Determine the [x, y] coordinate at the center of the cell enclosing the given text.  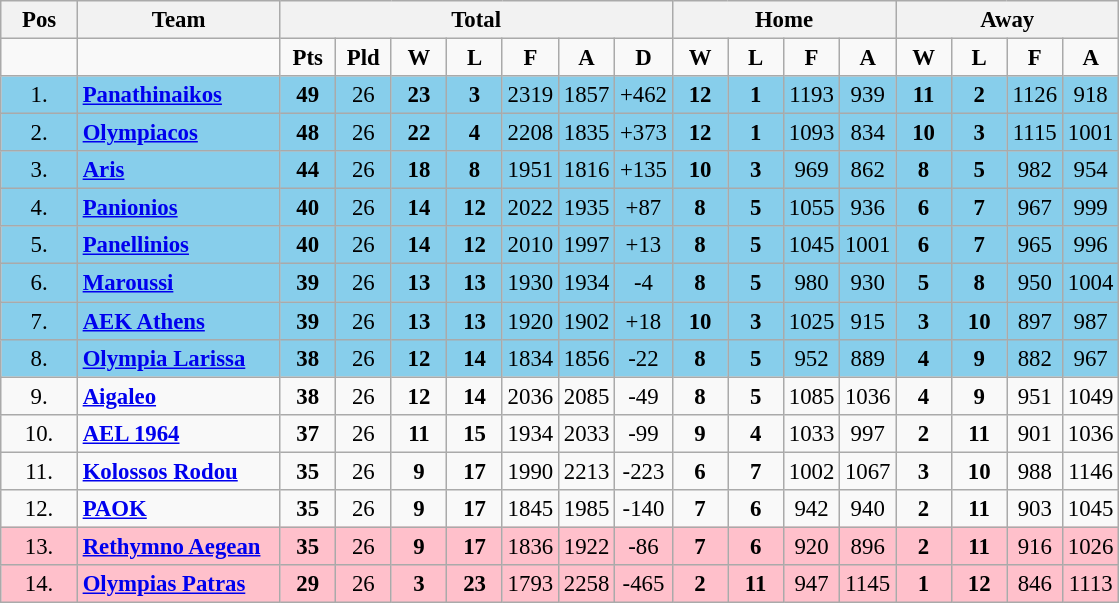
29 [308, 584]
1146 [1091, 471]
2022 [530, 208]
18 [419, 170]
896 [868, 546]
999 [1091, 208]
+13 [644, 245]
Aris [178, 170]
915 [868, 321]
2213 [586, 471]
916 [1035, 546]
1845 [530, 509]
1025 [811, 321]
1985 [586, 509]
-465 [644, 584]
1836 [530, 546]
882 [1035, 358]
951 [1035, 396]
2258 [586, 584]
Olympias Patras [178, 584]
980 [811, 283]
D [644, 58]
1997 [586, 245]
1902 [586, 321]
1049 [1091, 396]
49 [308, 95]
15 [475, 433]
988 [1035, 471]
1857 [586, 95]
1856 [586, 358]
1085 [811, 396]
Panellinios [178, 245]
952 [811, 358]
6. [40, 283]
1145 [868, 584]
13. [40, 546]
940 [868, 509]
1055 [811, 208]
AEL 1964 [178, 433]
1126 [1035, 95]
889 [868, 358]
Panathinaikos [178, 95]
Away [1008, 20]
987 [1091, 321]
Pts [308, 58]
Olympia Larissa [178, 358]
1193 [811, 95]
965 [1035, 245]
+135 [644, 170]
-49 [644, 396]
936 [868, 208]
942 [811, 509]
950 [1035, 283]
1951 [530, 170]
1093 [811, 133]
AEK Athens [178, 321]
9. [40, 396]
954 [1091, 170]
1835 [586, 133]
1004 [1091, 283]
1033 [811, 433]
44 [308, 170]
2085 [586, 396]
Maroussi [178, 283]
Pos [40, 20]
939 [868, 95]
5. [40, 245]
12. [40, 509]
2010 [530, 245]
2319 [530, 95]
Olympiacos [178, 133]
1922 [586, 546]
Panionios [178, 208]
1115 [1035, 133]
14. [40, 584]
Home [784, 20]
930 [868, 283]
1920 [530, 321]
982 [1035, 170]
48 [308, 133]
7. [40, 321]
901 [1035, 433]
1990 [530, 471]
2033 [586, 433]
1067 [868, 471]
1834 [530, 358]
1113 [1091, 584]
862 [868, 170]
2. [40, 133]
1816 [586, 170]
Kolossos Rodou [178, 471]
1793 [530, 584]
-223 [644, 471]
11. [40, 471]
-99 [644, 433]
918 [1091, 95]
996 [1091, 245]
+87 [644, 208]
846 [1035, 584]
8. [40, 358]
Pld [364, 58]
Aigaleo [178, 396]
-86 [644, 546]
37 [308, 433]
3. [40, 170]
947 [811, 584]
Rethymno Aegean [178, 546]
834 [868, 133]
1026 [1091, 546]
22 [419, 133]
-4 [644, 283]
897 [1035, 321]
2036 [530, 396]
2208 [530, 133]
-140 [644, 509]
+18 [644, 321]
903 [1035, 509]
4. [40, 208]
1935 [586, 208]
1. [40, 95]
+462 [644, 95]
+373 [644, 133]
1930 [530, 283]
997 [868, 433]
Total [476, 20]
PAOK [178, 509]
969 [811, 170]
920 [811, 546]
1002 [811, 471]
10. [40, 433]
-22 [644, 358]
Team [178, 20]
